Detect which cell encompasses the target text, then output its [x, y] center coordinate. 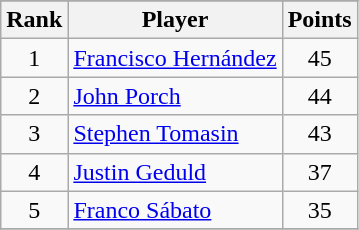
35 [320, 210]
Player [175, 20]
5 [34, 210]
Francisco Hernández [175, 58]
John Porch [175, 96]
43 [320, 134]
Stephen Tomasin [175, 134]
Points [320, 20]
44 [320, 96]
Rank [34, 20]
37 [320, 172]
Franco Sábato [175, 210]
3 [34, 134]
4 [34, 172]
Justin Geduld [175, 172]
45 [320, 58]
1 [34, 58]
2 [34, 96]
